Provide the (x, y) coordinate of the cell's center where the given text is located.  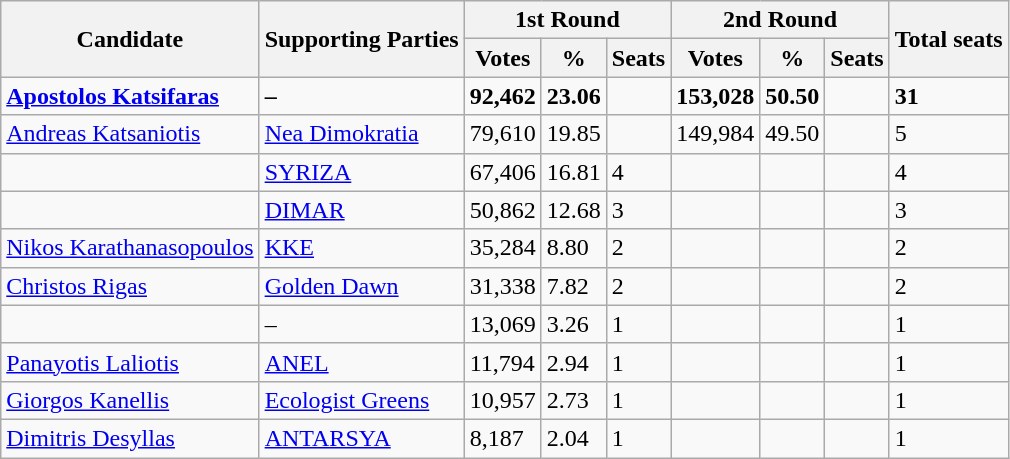
Golden Dawn (362, 286)
49.50 (792, 134)
153,028 (716, 96)
Panayotis Laliotis (130, 362)
ANEL (362, 362)
Andreas Katsaniotis (130, 134)
10,957 (502, 400)
11,794 (502, 362)
2.94 (574, 362)
Supporting Parties (362, 39)
19.85 (574, 134)
3.26 (574, 324)
31 (948, 96)
Christos Rigas (130, 286)
2nd Round (780, 20)
31,338 (502, 286)
92,462 (502, 96)
79,610 (502, 134)
SYRIZA (362, 172)
Apostolos Katsifaras (130, 96)
Candidate (130, 39)
DIMAR (362, 210)
13,069 (502, 324)
23.06 (574, 96)
67,406 (502, 172)
1st Round (568, 20)
2.04 (574, 438)
Nea Dimokratia (362, 134)
7.82 (574, 286)
8.80 (574, 248)
5 (948, 134)
12.68 (574, 210)
Giorgos Kanellis (130, 400)
50,862 (502, 210)
149,984 (716, 134)
KKE (362, 248)
Nikos Karathanasopoulos (130, 248)
35,284 (502, 248)
2.73 (574, 400)
ANTARSYA (362, 438)
Total seats (948, 39)
Ecologist Greens (362, 400)
Dimitris Desyllas (130, 438)
8,187 (502, 438)
50.50 (792, 96)
16.81 (574, 172)
